Find where the given text appears and provide that cell's center as (x, y) coordinate. 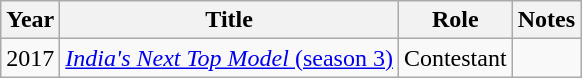
Notes (546, 20)
Contestant (455, 58)
India's Next Top Model (season 3) (230, 58)
2017 (30, 58)
Title (230, 20)
Role (455, 20)
Year (30, 20)
